Search for the cell housing the specified text and yield its (x, y) center coordinate. 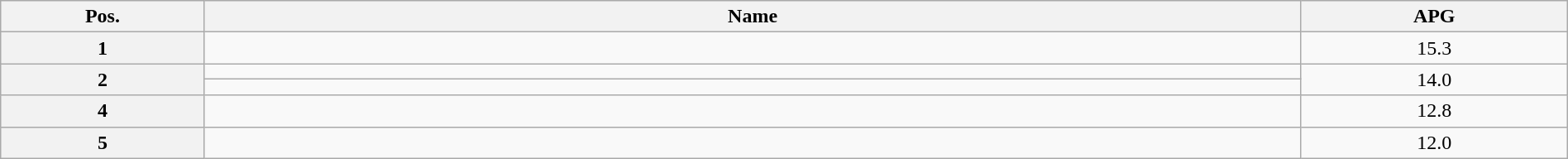
15.3 (1434, 48)
12.0 (1434, 142)
5 (103, 142)
Name (753, 17)
Pos. (103, 17)
12.8 (1434, 111)
APG (1434, 17)
2 (103, 79)
14.0 (1434, 79)
4 (103, 111)
1 (103, 48)
